Detect which cell encompasses the target text, then output its [X, Y] center coordinate. 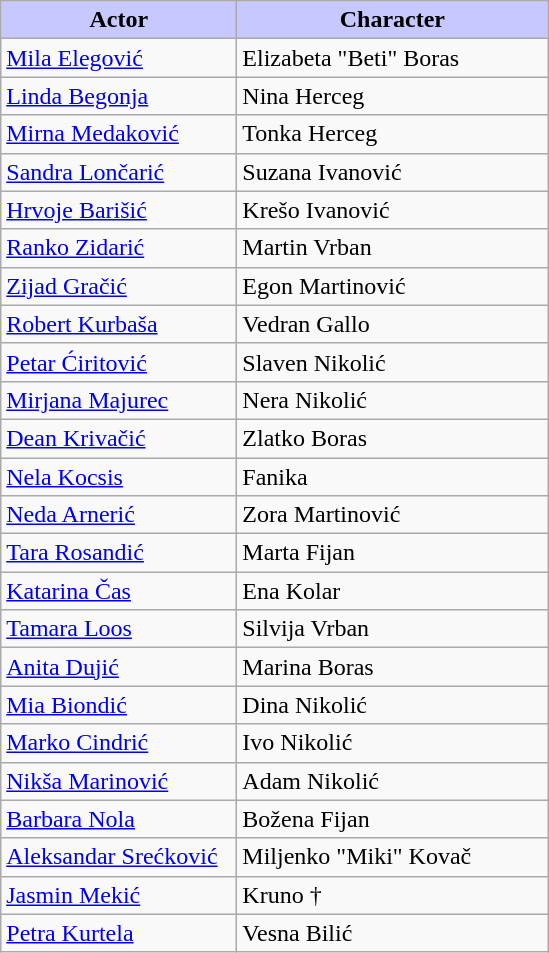
Jasmin Mekić [119, 895]
Barbara Nola [119, 819]
Anita Dujić [119, 667]
Nina Herceg [392, 96]
Marta Fijan [392, 553]
Actor [119, 20]
Miljenko "Miki" Kovač [392, 857]
Dina Nikolić [392, 705]
Marko Cindrić [119, 743]
Zijad Gračić [119, 286]
Tonka Herceg [392, 134]
Slaven Nikolić [392, 362]
Suzana Ivanović [392, 172]
Kruno † [392, 895]
Aleksandar Srećković [119, 857]
Robert Kurbaša [119, 324]
Krešo Ivanović [392, 210]
Fanika [392, 477]
Tamara Loos [119, 629]
Nikša Marinović [119, 781]
Egon Martinović [392, 286]
Marina Boras [392, 667]
Vedran Gallo [392, 324]
Nera Nikolić [392, 400]
Božena Fijan [392, 819]
Tara Rosandić [119, 553]
Elizabeta "Beti" Boras [392, 58]
Mila Elegović [119, 58]
Sandra Lončarić [119, 172]
Mirjana Majurec [119, 400]
Vesna Bilić [392, 933]
Zlatko Boras [392, 438]
Katarina Čas [119, 591]
Zora Martinović [392, 515]
Neda Arnerić [119, 515]
Nela Kocsis [119, 477]
Ivo Nikolić [392, 743]
Martin Vrban [392, 248]
Adam Nikolić [392, 781]
Silvija Vrban [392, 629]
Linda Begonja [119, 96]
Petar Ćiritović [119, 362]
Dean Krivačić [119, 438]
Mirna Medaković [119, 134]
Mia Biondić [119, 705]
Ena Kolar [392, 591]
Character [392, 20]
Hrvoje Barišić [119, 210]
Petra Kurtela [119, 933]
Ranko Zidarić [119, 248]
